Detect which cell encompasses the target text, then output its [X, Y] center coordinate. 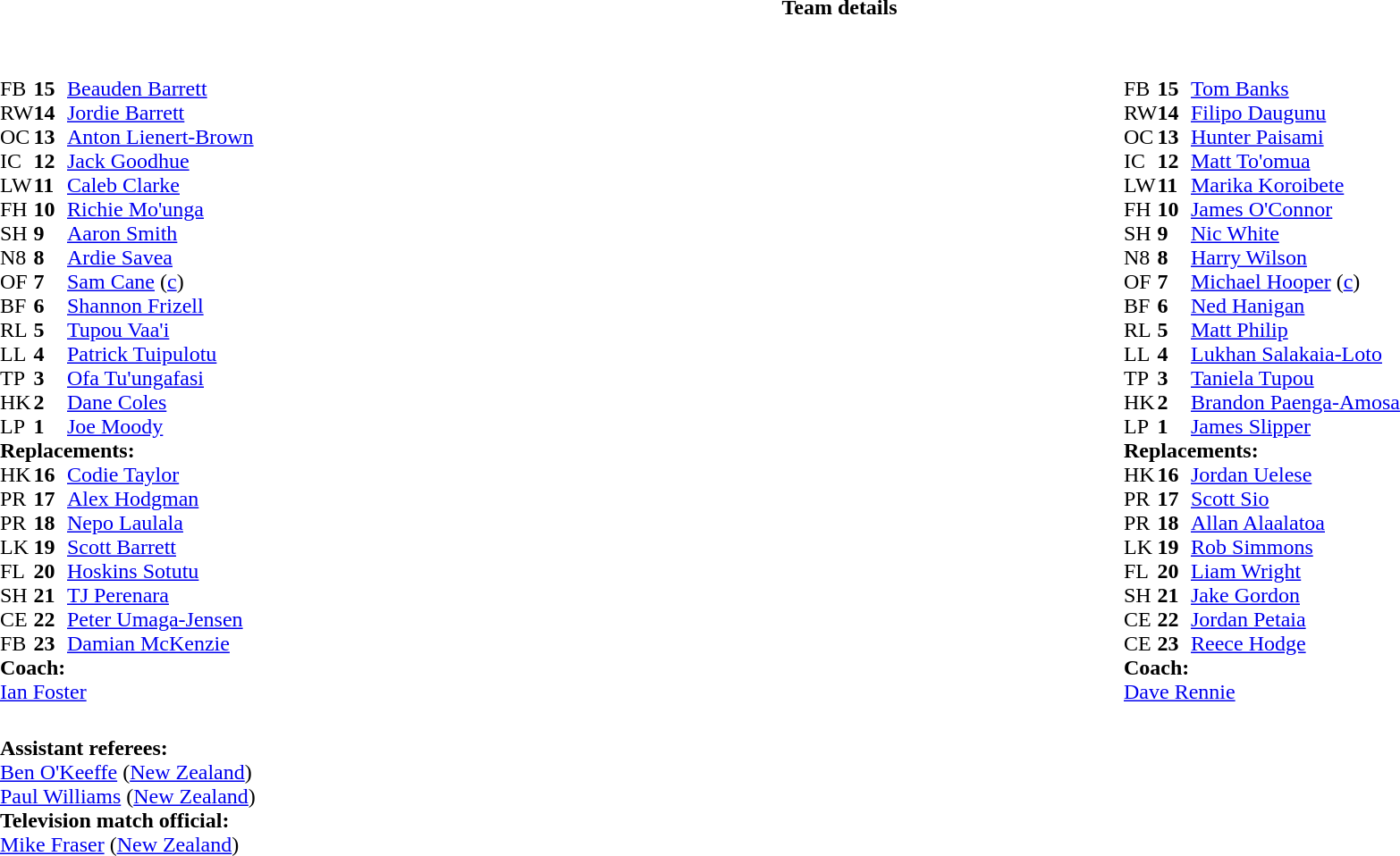
Harry Wilson [1295, 257]
Hunter Paisami [1295, 138]
Codie Taylor [161, 475]
Ofa Tu'ungafasi [161, 379]
Caleb Clarke [161, 186]
Hoskins Sotutu [161, 572]
Liam Wright [1295, 572]
Jordan Uelese [1295, 475]
Filipo Daugunu [1295, 113]
Taniela Tupou [1295, 379]
TJ Perenara [161, 595]
Marika Koroibete [1295, 186]
Matt To'omua [1295, 161]
Jordie Barrett [161, 113]
Damian McKenzie [161, 643]
Jordan Petaia [1295, 620]
Jack Goodhue [161, 161]
Sam Cane (c) [161, 282]
Patrick Tuipulotu [161, 354]
Jake Gordon [1295, 595]
Ned Hanigan [1295, 306]
Alex Hodgman [161, 499]
Scott Barrett [161, 547]
Dane Coles [161, 402]
Rob Simmons [1295, 547]
Scott Sio [1295, 499]
Brandon Paenga-Amosa [1295, 402]
Tupou Vaa'i [161, 331]
Nepo Laulala [161, 524]
Anton Lienert-Brown [161, 138]
Allan Alaalatoa [1295, 524]
Richie Mo'unga [161, 209]
Joe Moody [161, 427]
Michael Hooper (c) [1295, 282]
Tom Banks [1295, 89]
Shannon Frizell [161, 306]
Aaron Smith [161, 234]
James Slipper [1295, 427]
Reece Hodge [1295, 643]
Ardie Savea [161, 257]
James O'Connor [1295, 209]
Ian Foster [127, 692]
Beauden Barrett [161, 89]
Lukhan Salakaia-Loto [1295, 354]
Peter Umaga-Jensen [161, 620]
Nic White [1295, 234]
Dave Rennie [1262, 692]
Matt Philip [1295, 331]
